Determine the [X, Y] coordinate at the center of the cell enclosing the given text.  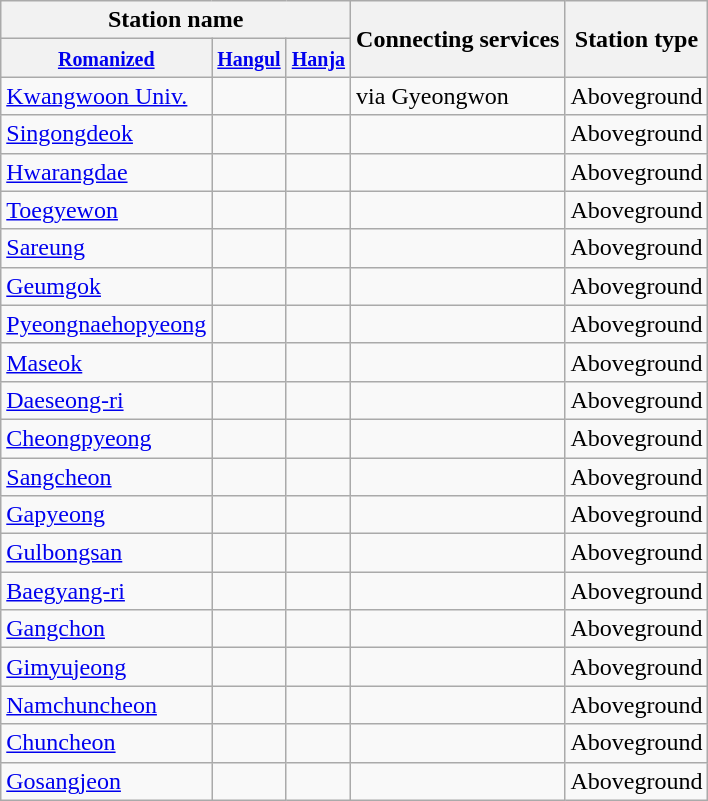
Hanja [318, 58]
Geumgok [106, 286]
Cheongpyeong [106, 438]
Chuncheon [106, 743]
Kwangwoon Univ. [106, 96]
Station name [176, 20]
Gosangjeon [106, 781]
Gangchon [106, 629]
Singongdeok [106, 134]
Sareung [106, 248]
Gapyeong [106, 515]
Romanized [106, 58]
Connecting services [458, 39]
Gulbongsan [106, 553]
Pyeongnaehopyeong [106, 324]
Daeseong-ri [106, 400]
Baegyang-ri [106, 591]
Namchuncheon [106, 705]
Hangul [249, 58]
Sangcheon [106, 477]
Maseok [106, 362]
Toegyewon [106, 210]
Station type [636, 39]
via Gyeongwon [458, 96]
Hwarangdae [106, 172]
Gimyujeong [106, 667]
